For the text-containing cell, return its midpoint in [x, y] coordinate format. 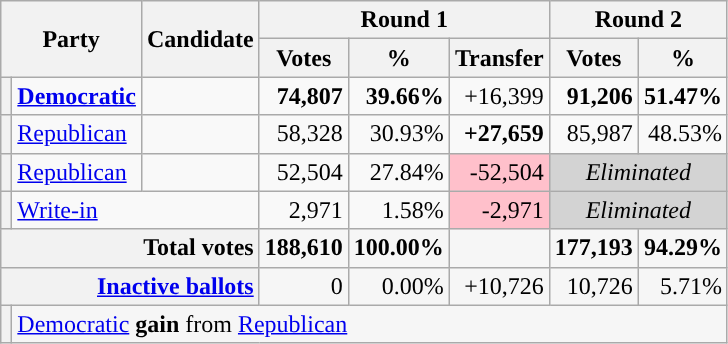
85,987 [594, 134]
Democratic gain from Republican [370, 324]
Candidate [200, 39]
27.84% [398, 172]
2,971 [304, 210]
Round 1 [404, 20]
Write-in [136, 210]
94.29% [682, 248]
188,610 [304, 248]
5.71% [682, 286]
-52,504 [499, 172]
+27,659 [499, 134]
0.00% [398, 286]
52,504 [304, 172]
+10,726 [499, 286]
-2,971 [499, 210]
0 [304, 286]
Party [72, 39]
Total votes [130, 248]
74,807 [304, 96]
30.93% [398, 134]
1.58% [398, 210]
51.47% [682, 96]
10,726 [594, 286]
39.66% [398, 96]
58,328 [304, 134]
91,206 [594, 96]
Inactive ballots [130, 286]
177,193 [594, 248]
Round 2 [638, 20]
48.53% [682, 134]
+16,399 [499, 96]
Transfer [499, 58]
Democratic [77, 96]
100.00% [398, 248]
